For the text-containing cell, return its midpoint in (x, y) coordinate format. 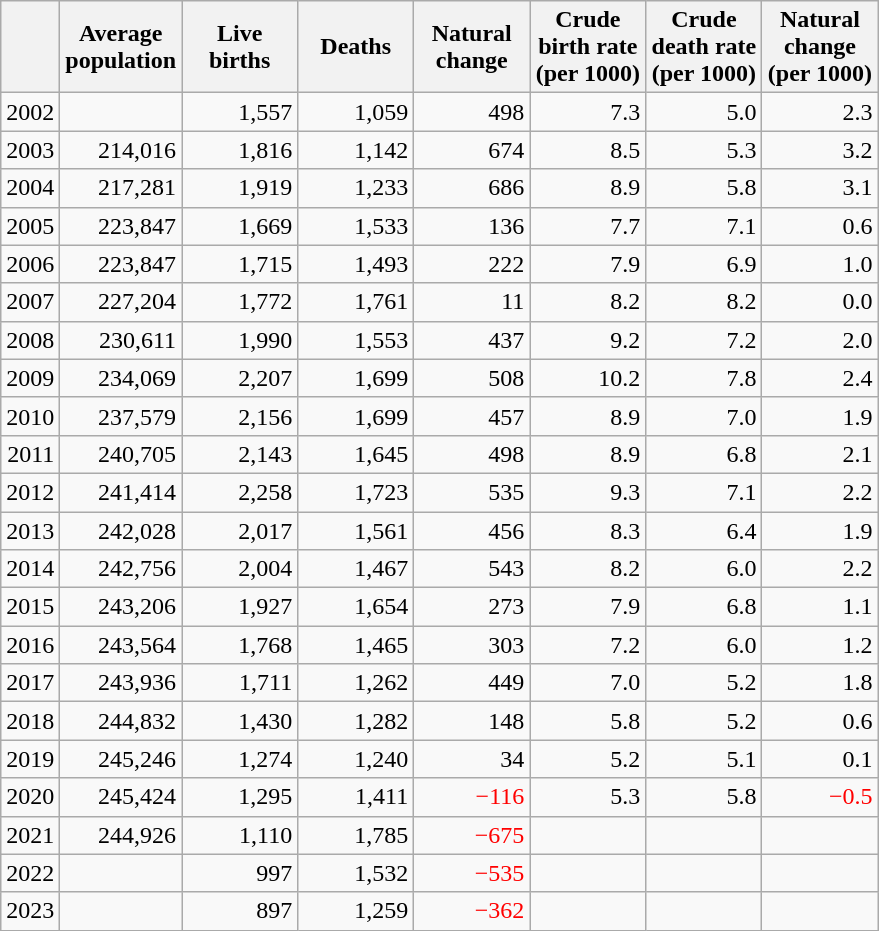
1,645 (356, 454)
Crude death rate (per 1000) (704, 47)
8.5 (588, 150)
1,723 (356, 492)
437 (472, 340)
Deaths (356, 47)
−0.5 (820, 797)
1,553 (356, 340)
273 (472, 607)
1,772 (240, 302)
136 (472, 226)
244,832 (121, 721)
2,207 (240, 378)
6.9 (704, 264)
−116 (472, 797)
897 (240, 911)
2020 (30, 797)
2018 (30, 721)
2006 (30, 264)
9.2 (588, 340)
1.0 (820, 264)
1,295 (240, 797)
237,579 (121, 416)
2022 (30, 873)
7.8 (704, 378)
2,004 (240, 569)
2.0 (820, 340)
1.2 (820, 645)
1,919 (240, 188)
6.4 (704, 531)
1,533 (356, 226)
2015 (30, 607)
1,240 (356, 759)
1,282 (356, 721)
2019 (30, 759)
2.3 (820, 112)
1,532 (356, 873)
449 (472, 683)
34 (472, 759)
674 (472, 150)
1,274 (240, 759)
303 (472, 645)
1,465 (356, 645)
686 (472, 188)
7.7 (588, 226)
1.8 (820, 683)
1,768 (240, 645)
222 (472, 264)
148 (472, 721)
243,936 (121, 683)
1,669 (240, 226)
1,233 (356, 188)
Crude birth rate (per 1000) (588, 47)
457 (472, 416)
5.1 (704, 759)
2016 (30, 645)
0.1 (820, 759)
1,467 (356, 569)
2021 (30, 835)
508 (472, 378)
1,110 (240, 835)
1,561 (356, 531)
2,156 (240, 416)
Average population (121, 47)
Live births (240, 47)
−675 (472, 835)
2004 (30, 188)
1,493 (356, 264)
456 (472, 531)
1,059 (356, 112)
0.0 (820, 302)
2002 (30, 112)
−362 (472, 911)
2,143 (240, 454)
11 (472, 302)
2012 (30, 492)
2007 (30, 302)
2011 (30, 454)
2.1 (820, 454)
997 (240, 873)
1,711 (240, 683)
3.1 (820, 188)
1,816 (240, 150)
Natural change (472, 47)
Natural change (per 1000) (820, 47)
2,017 (240, 531)
2010 (30, 416)
230,611 (121, 340)
234,069 (121, 378)
8.3 (588, 531)
1,715 (240, 264)
1,761 (356, 302)
227,204 (121, 302)
242,756 (121, 569)
240,705 (121, 454)
245,424 (121, 797)
535 (472, 492)
214,016 (121, 150)
1,262 (356, 683)
2005 (30, 226)
241,414 (121, 492)
242,028 (121, 531)
10.2 (588, 378)
243,206 (121, 607)
2023 (30, 911)
543 (472, 569)
217,281 (121, 188)
2014 (30, 569)
2009 (30, 378)
2,258 (240, 492)
2003 (30, 150)
1,927 (240, 607)
245,246 (121, 759)
1,785 (356, 835)
2017 (30, 683)
2.4 (820, 378)
1,990 (240, 340)
243,564 (121, 645)
1.1 (820, 607)
1,654 (356, 607)
1,259 (356, 911)
2013 (30, 531)
5.0 (704, 112)
3.2 (820, 150)
1,411 (356, 797)
244,926 (121, 835)
2008 (30, 340)
1,557 (240, 112)
−535 (472, 873)
7.3 (588, 112)
1,142 (356, 150)
9.3 (588, 492)
1,430 (240, 721)
